Output the (X, Y) coordinate of the center of the cell containing the given text.  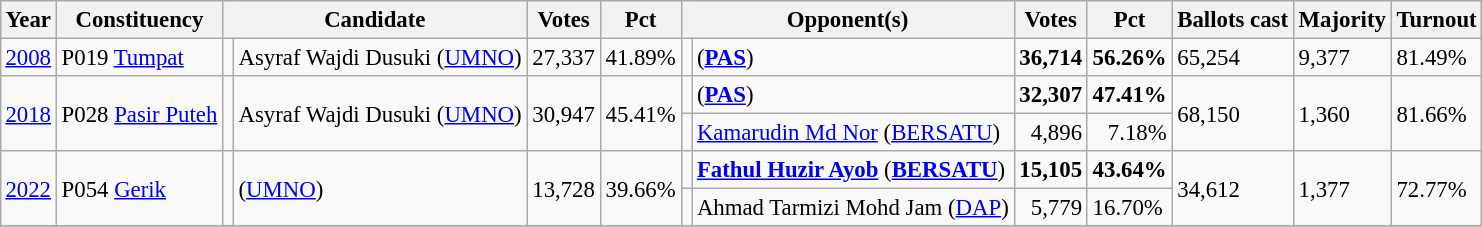
Ballots cast (1232, 20)
39.66% (640, 188)
43.64% (1130, 170)
P028 Pasir Puteh (139, 114)
2008 (28, 57)
Ahmad Tarmizi Mohd Jam (DAP) (853, 208)
81.66% (1436, 114)
1,377 (1342, 188)
27,337 (564, 57)
Kamarudin Md Nor (BERSATU) (853, 133)
15,105 (1050, 170)
36,714 (1050, 57)
47.41% (1130, 95)
2018 (28, 114)
32,307 (1050, 95)
Year (28, 20)
Majority (1342, 20)
13,728 (564, 188)
Turnout (1436, 20)
(UMNO) (380, 188)
30,947 (564, 114)
9,377 (1342, 57)
Constituency (139, 20)
1,360 (1342, 114)
Opponent(s) (848, 20)
2022 (28, 188)
65,254 (1232, 57)
41.89% (640, 57)
72.77% (1436, 188)
4,896 (1050, 133)
5,779 (1050, 208)
Fathul Huzir Ayob (BERSATU) (853, 170)
P054 Gerik (139, 188)
16.70% (1130, 208)
81.49% (1436, 57)
7.18% (1130, 133)
34,612 (1232, 188)
68,150 (1232, 114)
45.41% (640, 114)
P019 Tumpat (139, 57)
Candidate (375, 20)
56.26% (1130, 57)
